Provide the [x, y] coordinate of the cell's center where the given text is located.  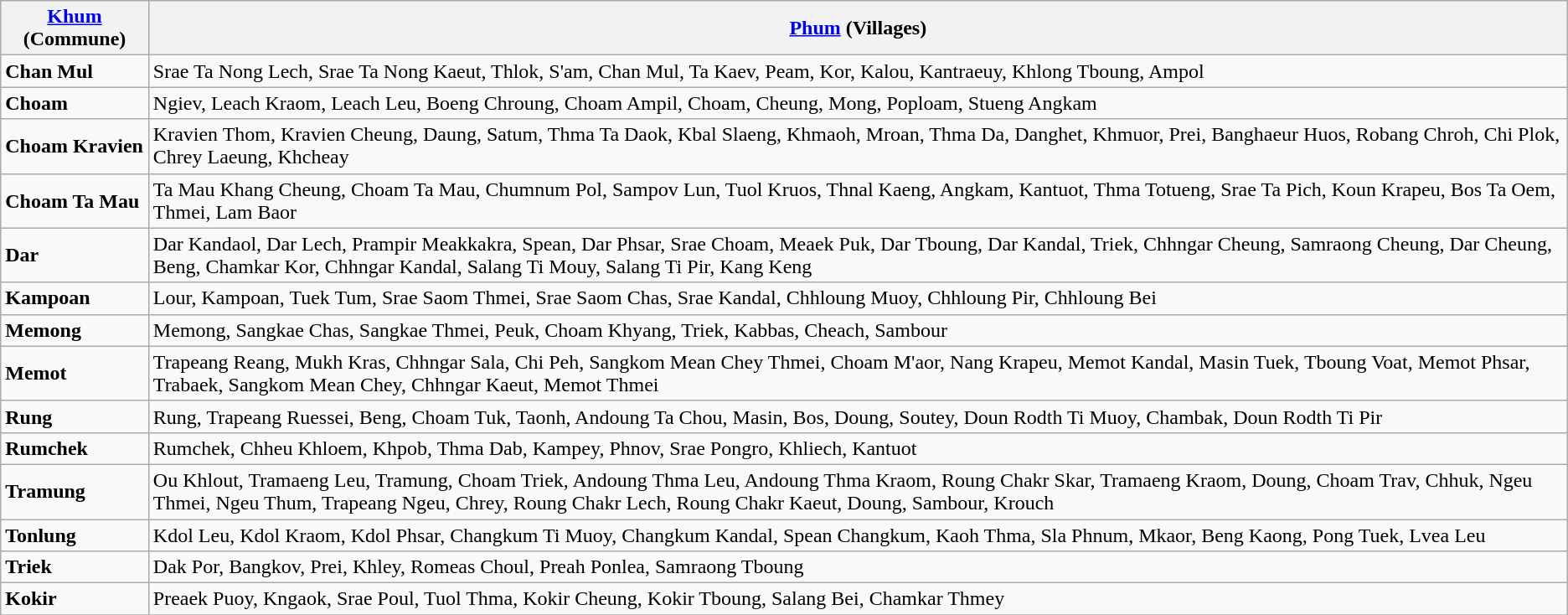
Memot [75, 374]
Dak Por, Bangkov, Prei, Khley, Romeas Choul, Preah Ponlea, Samraong Tboung [858, 567]
Tonlung [75, 535]
Rumchek, Chheu Khloem, Khpob, Thma Dab, Kampey, Phnov, Srae Pongro, Khliech, Kantuot [858, 448]
Phum (Villages) [858, 28]
Dar [75, 255]
Khum (Commune) [75, 28]
Memong, Sangkae Chas, Sangkae Thmei, Peuk, Choam Khyang, Triek, Kabbas, Cheach, Sambour [858, 330]
Rung, Trapeang Ruessei, Beng, Choam Tuk, Taonh, Andoung Ta Chou, Masin, Bos, Doung, Soutey, Doun Rodth Ti Muoy, Chambak, Doun Rodth Ti Pir [858, 416]
Lour, Kampoan, Tuek Tum, Srae Saom Thmei, Srae Saom Chas, Srae Kandal, Chhloung Muoy, Chhloung Pir, Chhloung Bei [858, 298]
Chan Mul [75, 71]
Choam Kravien [75, 146]
Rung [75, 416]
Kdol Leu, Kdol Kraom, Kdol Phsar, Changkum Ti Muoy, Changkum Kandal, Spean Changkum, Kaoh Thma, Sla Phnum, Mkaor, Beng Kaong, Pong Tuek, Lvea Leu [858, 535]
Memong [75, 330]
Choam [75, 103]
Choam Ta Mau [75, 201]
Kampoan [75, 298]
Triek [75, 567]
Preaek Puoy, Kngaok, Srae Poul, Tuol Thma, Kokir Cheung, Kokir Tboung, Salang Bei, Chamkar Thmey [858, 599]
Ngiev, Leach Kraom, Leach Leu, Boeng Chroung, Choam Ampil, Choam, Cheung, Mong, Poploam, Stueng Angkam [858, 103]
Rumchek [75, 448]
Srae Ta Nong Lech, Srae Ta Nong Kaeut, Thlok, S'am, Chan Mul, Ta Kaev, Peam, Kor, Kalou, Kantraeuy, Khlong Tboung, Ampol [858, 71]
Tramung [75, 491]
Kokir [75, 599]
